Identify which cell holds the provided text, then report its [x, y] central coordinate. 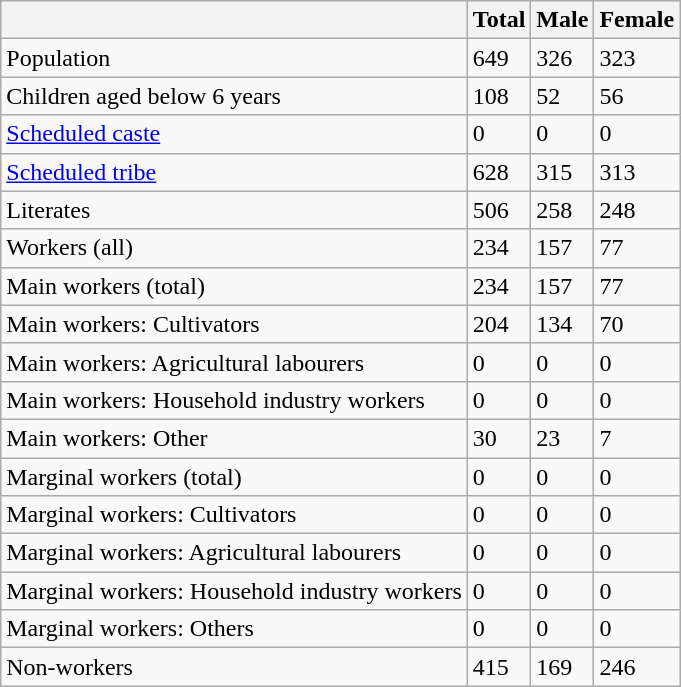
Marginal workers: Household industry workers [234, 591]
52 [562, 96]
204 [499, 324]
Non-workers [234, 667]
Scheduled caste [234, 134]
Female [637, 20]
56 [637, 96]
Scheduled tribe [234, 172]
326 [562, 58]
Literates [234, 210]
Marginal workers: Cultivators [234, 515]
70 [637, 324]
Male [562, 20]
Marginal workers: Agricultural labourers [234, 553]
628 [499, 172]
313 [637, 172]
Marginal workers: Others [234, 629]
134 [562, 324]
315 [562, 172]
246 [637, 667]
23 [562, 438]
Main workers: Agricultural labourers [234, 362]
506 [499, 210]
Workers (all) [234, 248]
30 [499, 438]
Main workers: Other [234, 438]
Marginal workers (total) [234, 477]
415 [499, 667]
169 [562, 667]
Children aged below 6 years [234, 96]
649 [499, 58]
Total [499, 20]
Population [234, 58]
Main workers: Cultivators [234, 324]
323 [637, 58]
Main workers (total) [234, 286]
108 [499, 96]
7 [637, 438]
258 [562, 210]
Main workers: Household industry workers [234, 400]
248 [637, 210]
